Pinpoint the cell where the given text exists, returning its [X, Y] midpoint coordinate. 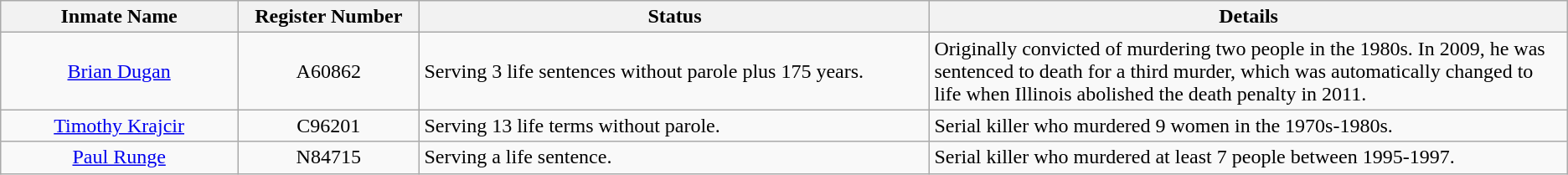
Timothy Krajcir [119, 126]
Status [675, 17]
Brian Dugan [119, 71]
N84715 [328, 157]
Serial killer who murdered at least 7 people between 1995-1997. [1248, 157]
Inmate Name [119, 17]
Serial killer who murdered 9 women in the 1970s-1980s. [1248, 126]
C96201 [328, 126]
Serving a life sentence. [675, 157]
Details [1248, 17]
Serving 13 life terms without parole. [675, 126]
Register Number [328, 17]
Paul Runge [119, 157]
Serving 3 life sentences without parole plus 175 years. [675, 71]
A60862 [328, 71]
